For the text-containing cell, return its midpoint in (X, Y) coordinate format. 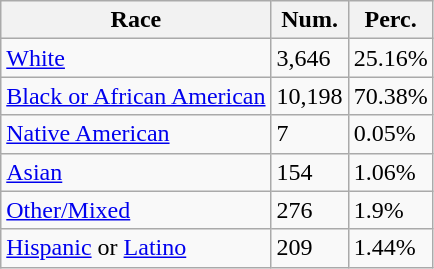
Black or African American (136, 96)
1.06% (390, 172)
Hispanic or Latino (136, 248)
276 (310, 210)
1.9% (390, 210)
Perc. (390, 20)
Asian (136, 172)
1.44% (390, 248)
209 (310, 248)
Num. (310, 20)
White (136, 58)
Native American (136, 134)
25.16% (390, 58)
3,646 (310, 58)
7 (310, 134)
Race (136, 20)
70.38% (390, 96)
0.05% (390, 134)
154 (310, 172)
10,198 (310, 96)
Other/Mixed (136, 210)
